Provide the [X, Y] coordinate of the cell's center where the given text is located.  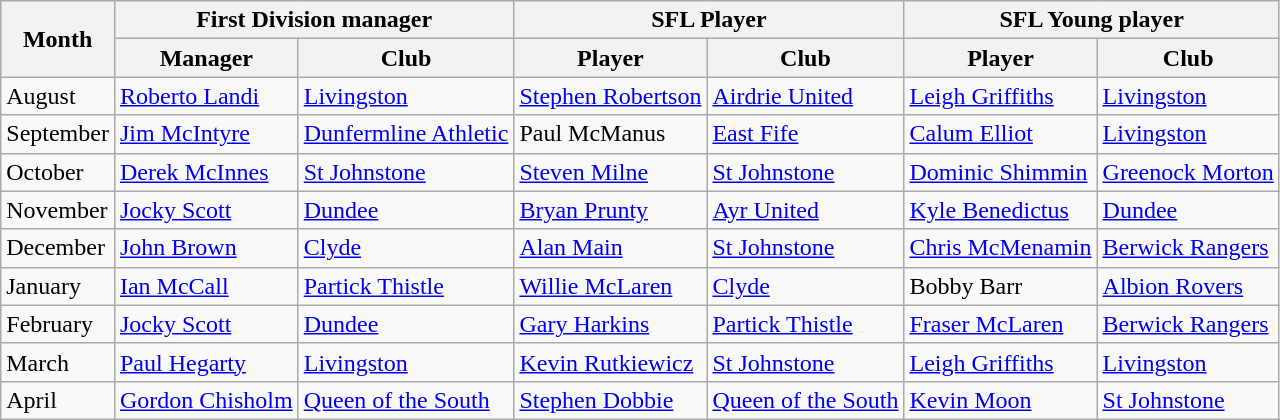
September [58, 134]
August [58, 96]
April [58, 400]
Greenock Morton [1188, 172]
Willie McLaren [610, 286]
October [58, 172]
Chris McMenamin [1000, 248]
Kyle Benedictus [1000, 210]
January [58, 286]
Paul Hegarty [206, 362]
Steven Milne [610, 172]
Month [58, 39]
SFL Player [709, 20]
Gary Harkins [610, 324]
Ian McCall [206, 286]
Bryan Prunty [610, 210]
Kevin Moon [1000, 400]
Jim McIntyre [206, 134]
Roberto Landi [206, 96]
Airdrie United [806, 96]
Stephen Dobbie [610, 400]
Albion Rovers [1188, 286]
John Brown [206, 248]
SFL Young player [1092, 20]
March [58, 362]
Stephen Robertson [610, 96]
Dominic Shimmin [1000, 172]
Paul McManus [610, 134]
Calum Elliot [1000, 134]
Derek McInnes [206, 172]
Alan Main [610, 248]
Ayr United [806, 210]
First Division manager [314, 20]
East Fife [806, 134]
Kevin Rutkiewicz [610, 362]
Fraser McLaren [1000, 324]
Gordon Chisholm [206, 400]
December [58, 248]
Dunfermline Athletic [406, 134]
Manager [206, 58]
November [58, 210]
February [58, 324]
Bobby Barr [1000, 286]
